Extract the [x, y] coordinate from the center of the cell holding the provided text.  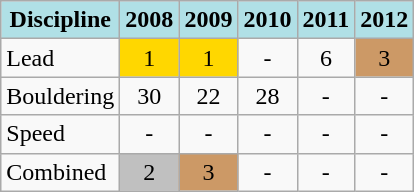
Lead [60, 58]
2011 [326, 20]
2 [150, 172]
Discipline [60, 20]
22 [208, 96]
2012 [384, 20]
30 [150, 96]
2010 [268, 20]
Speed [60, 134]
28 [268, 96]
Combined [60, 172]
2008 [150, 20]
6 [326, 58]
2009 [208, 20]
Bouldering [60, 96]
